Provide the (x, y) coordinate of the cell's center where the given text is located.  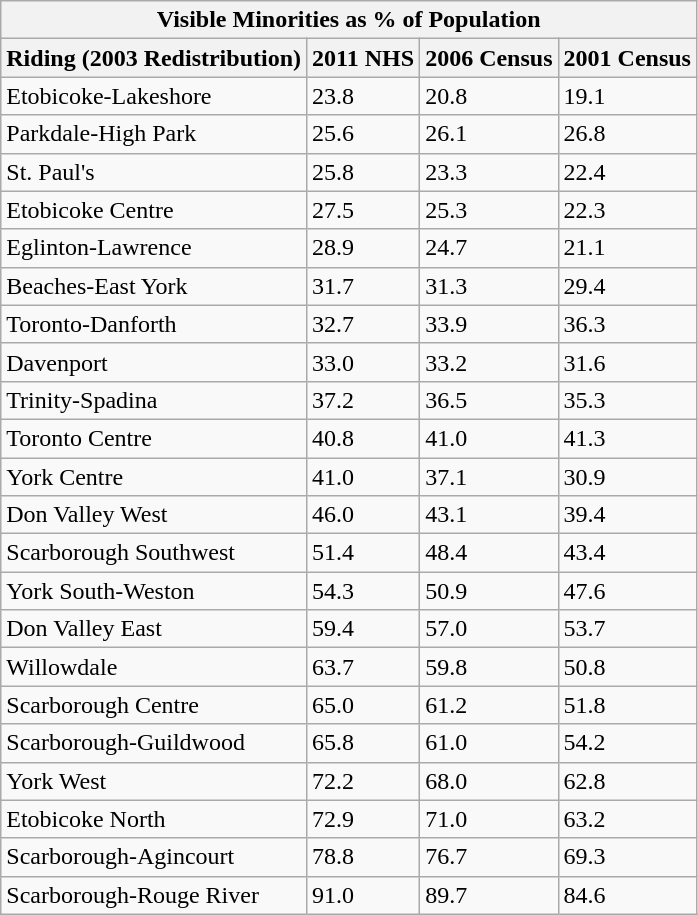
31.6 (627, 362)
57.0 (489, 629)
36.3 (627, 324)
72.2 (364, 781)
20.8 (489, 96)
Etobicoke-Lakeshore (154, 96)
Riding (2003 Redistribution) (154, 58)
78.8 (364, 857)
50.8 (627, 667)
York South-Weston (154, 591)
25.6 (364, 134)
51.4 (364, 553)
Trinity-Spadina (154, 400)
54.2 (627, 743)
61.2 (489, 705)
69.3 (627, 857)
Willowdale (154, 667)
York West (154, 781)
24.7 (489, 248)
62.8 (627, 781)
89.7 (489, 895)
51.8 (627, 705)
71.0 (489, 819)
2006 Census (489, 58)
63.2 (627, 819)
47.6 (627, 591)
33.2 (489, 362)
25.3 (489, 210)
91.0 (364, 895)
61.0 (489, 743)
76.7 (489, 857)
23.8 (364, 96)
Etobicoke North (154, 819)
2011 NHS (364, 58)
33.9 (489, 324)
Scarborough-Rouge River (154, 895)
Scarborough Centre (154, 705)
Scarborough-Agincourt (154, 857)
St. Paul's (154, 172)
19.1 (627, 96)
21.1 (627, 248)
48.4 (489, 553)
28.9 (364, 248)
39.4 (627, 515)
41.3 (627, 438)
22.4 (627, 172)
59.8 (489, 667)
Eglinton-Lawrence (154, 248)
65.8 (364, 743)
Davenport (154, 362)
37.1 (489, 477)
50.9 (489, 591)
26.1 (489, 134)
59.4 (364, 629)
Don Valley East (154, 629)
Visible Minorities as % of Population (349, 20)
Toronto Centre (154, 438)
33.0 (364, 362)
54.3 (364, 591)
31.7 (364, 286)
43.4 (627, 553)
31.3 (489, 286)
Don Valley West (154, 515)
72.9 (364, 819)
23.3 (489, 172)
Etobicoke Centre (154, 210)
Beaches-East York (154, 286)
40.8 (364, 438)
35.3 (627, 400)
26.8 (627, 134)
68.0 (489, 781)
53.7 (627, 629)
2001 Census (627, 58)
84.6 (627, 895)
32.7 (364, 324)
46.0 (364, 515)
Scarborough-Guildwood (154, 743)
York Centre (154, 477)
65.0 (364, 705)
25.8 (364, 172)
43.1 (489, 515)
Parkdale-High Park (154, 134)
29.4 (627, 286)
Toronto-Danforth (154, 324)
22.3 (627, 210)
37.2 (364, 400)
36.5 (489, 400)
Scarborough Southwest (154, 553)
27.5 (364, 210)
63.7 (364, 667)
30.9 (627, 477)
